Provide the [x, y] coordinate of the cell's center where the given text is located.  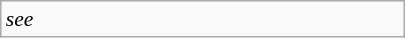
see [203, 19]
